Find where the given text appears and provide that cell's center as [X, Y] coordinate. 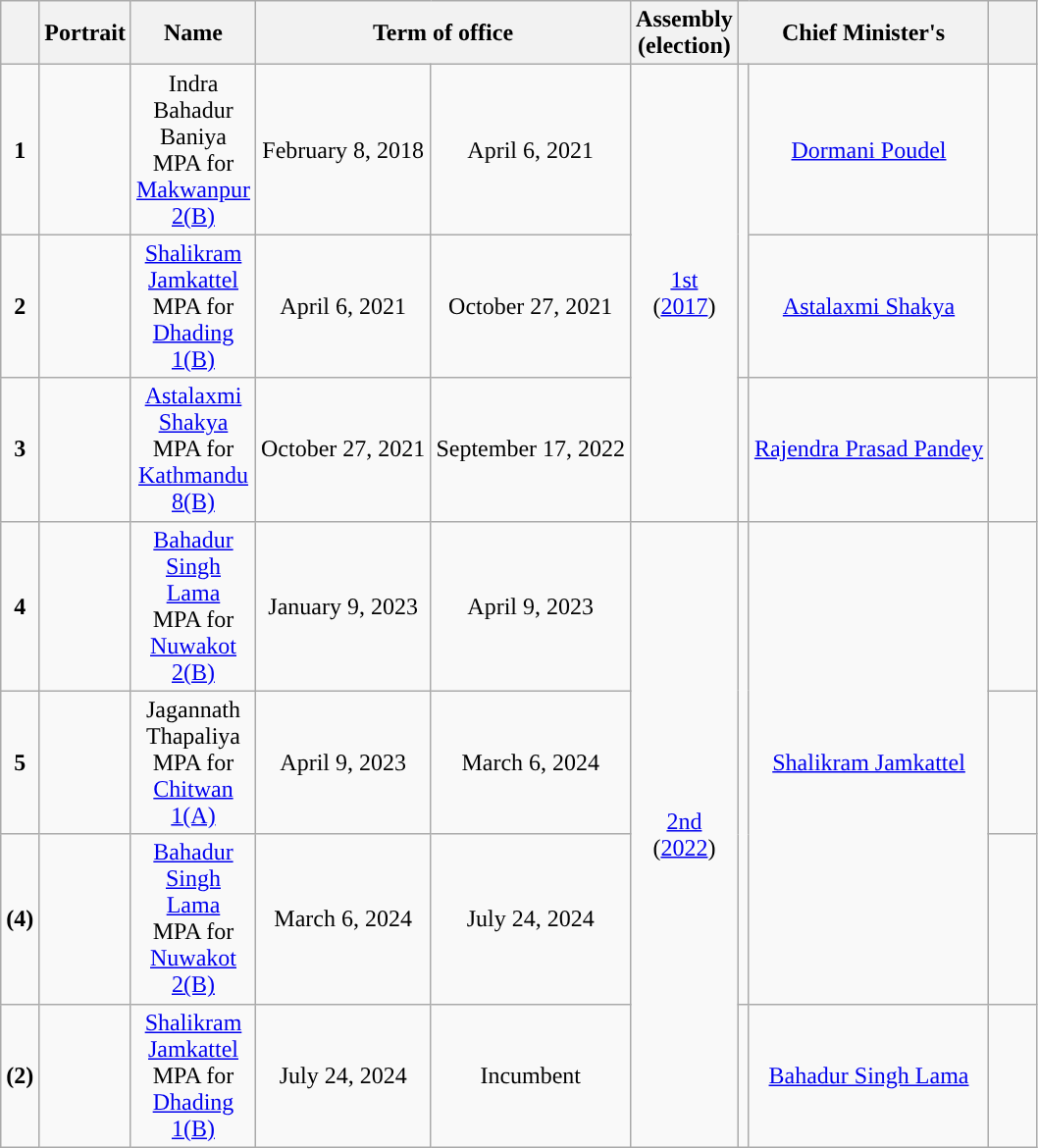
Portrait [85, 33]
Term of office [443, 33]
5 [20, 762]
September 17, 2022 [531, 449]
4 [20, 606]
January 9, 2023 [343, 606]
(2) [20, 1075]
Bahadur Singh Lama [868, 1075]
1st(2017) [685, 292]
Astalaxmi Shakya [868, 306]
Jagannath ThapaliyaMPA for Chitwan 1(A) [192, 762]
1 [20, 149]
Astalaxmi ShakyaMPA for Kathmandu 8(B) [192, 449]
Assembly (election) [685, 33]
2 [20, 306]
Name [192, 33]
Shalikram Jamkattel [868, 762]
Chief Minister's [863, 33]
Rajendra Prasad Pandey [868, 449]
Dormani Poudel [868, 149]
February 8, 2018 [343, 149]
(4) [20, 918]
Indra Bahadur BaniyaMPA for Makwanpur 2(B) [192, 149]
2nd(2022) [685, 834]
Incumbent [531, 1075]
3 [20, 449]
